Locate the cell with the specified text and output its (x, y) center coordinate. 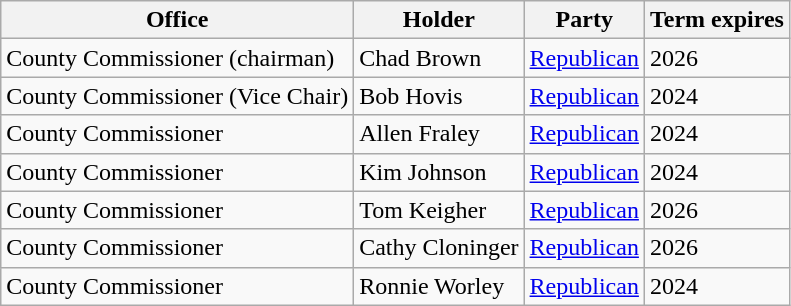
Kim Johnson (439, 172)
Bob Hovis (439, 96)
Party (584, 20)
County Commissioner (Vice Chair) (178, 96)
County Commissioner (chairman) (178, 58)
Term expires (716, 20)
Ronnie Worley (439, 286)
Holder (439, 20)
Tom Keigher (439, 210)
Office (178, 20)
Chad Brown (439, 58)
Allen Fraley (439, 134)
Cathy Cloninger (439, 248)
